Search for the cell housing the specified text and yield its (x, y) center coordinate. 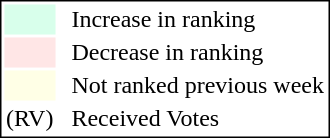
Not ranked previous week (198, 85)
Decrease in ranking (198, 53)
(RV) (29, 119)
Increase in ranking (198, 19)
Received Votes (198, 119)
